Return [X, Y] of the center of cell containing provided text 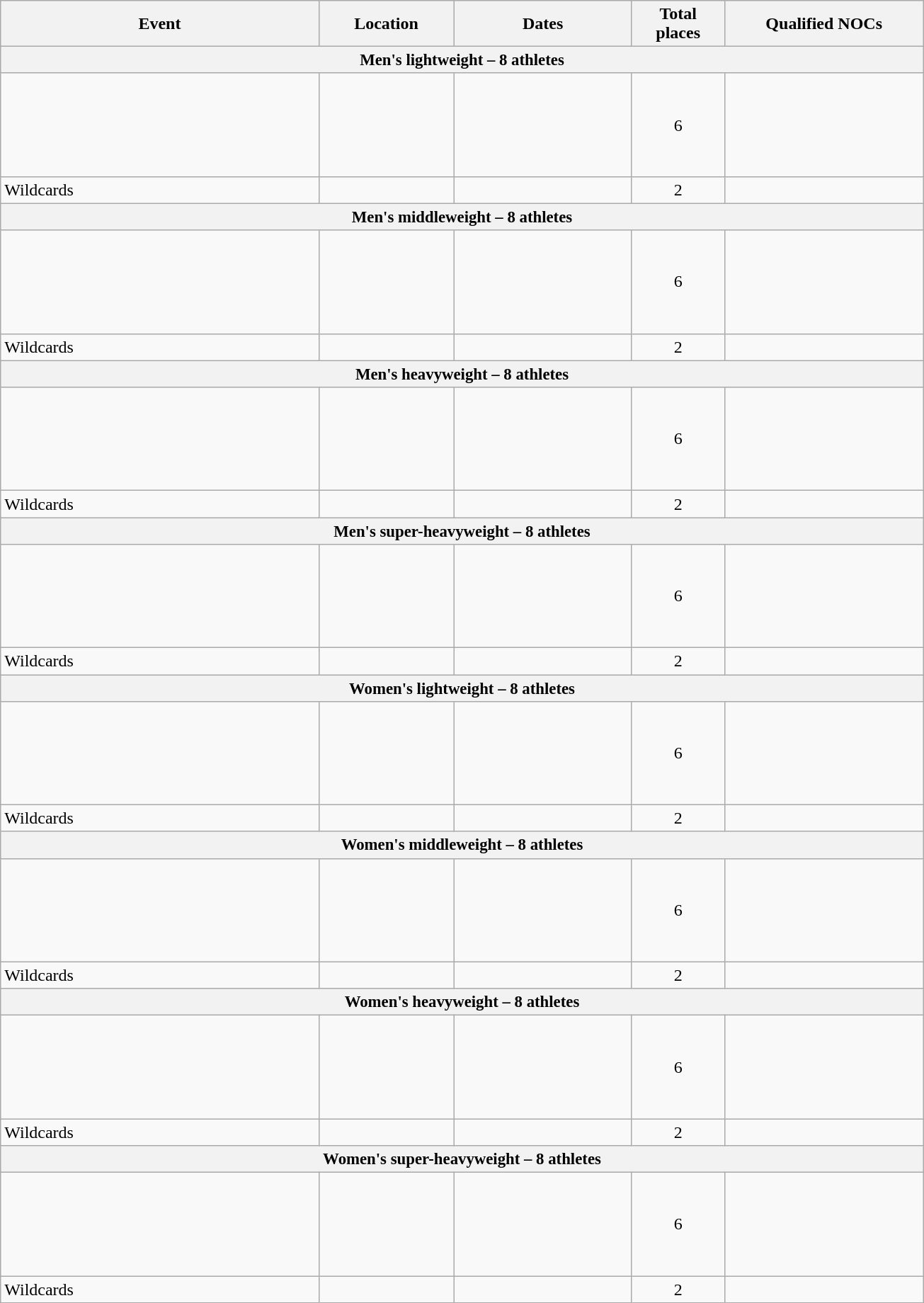
Men's super-heavyweight – 8 athletes [462, 531]
Men's lightweight – 8 athletes [462, 60]
Total places [678, 24]
Dates [542, 24]
Women's lightweight – 8 athletes [462, 688]
Women's heavyweight – 8 athletes [462, 1002]
Men's middleweight – 8 athletes [462, 217]
Location [387, 24]
Qualified NOCs [824, 24]
Women's super-heavyweight – 8 athletes [462, 1159]
Event [160, 24]
Men's heavyweight – 8 athletes [462, 374]
Women's middleweight – 8 athletes [462, 845]
